For the text-containing cell, return its midpoint in (x, y) coordinate format. 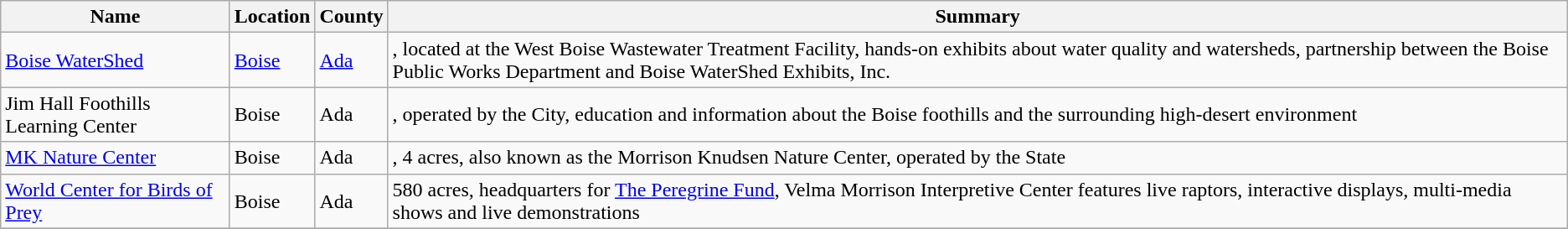
Jim Hall Foothills Learning Center (116, 114)
, operated by the City, education and information about the Boise foothills and the surrounding high-desert environment (977, 114)
World Center for Birds of Prey (116, 201)
MK Nature Center (116, 158)
, 4 acres, also known as the Morrison Knudsen Nature Center, operated by the State (977, 158)
Summary (977, 17)
County (352, 17)
Boise WaterShed (116, 60)
Name (116, 17)
Location (272, 17)
